Detect which cell encompasses the target text, then output its (X, Y) center coordinate. 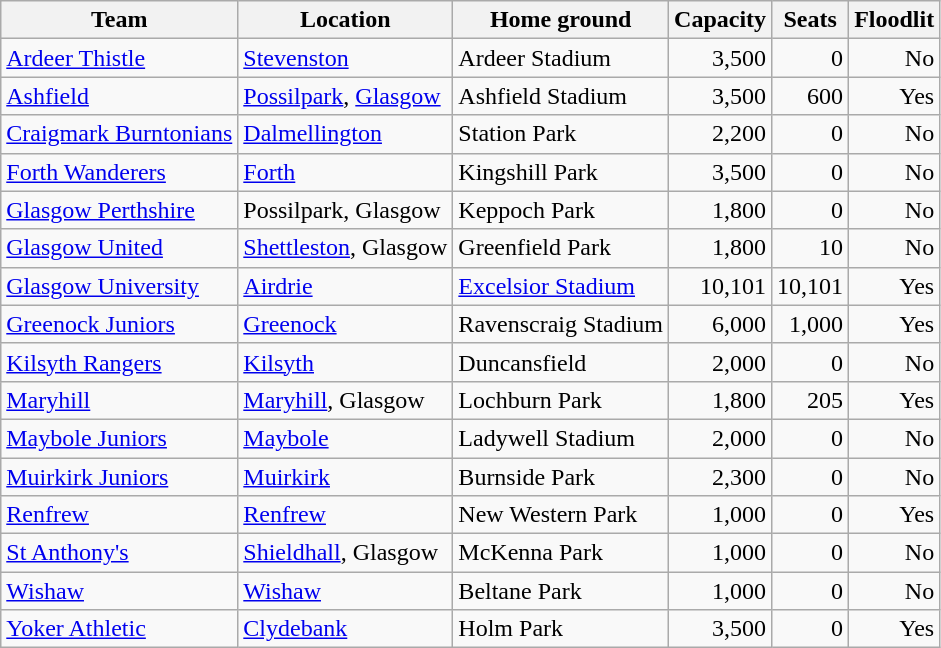
New Western Park (561, 515)
Muirkirk (346, 477)
Beltane Park (561, 591)
Holm Park (561, 629)
Muirkirk Juniors (120, 477)
Lochburn Park (561, 400)
Burnside Park (561, 477)
Maryhill (120, 400)
Floodlit (894, 20)
2,200 (720, 134)
10 (810, 248)
6,000 (720, 324)
Greenock Juniors (120, 324)
Duncansfield (561, 362)
Maybole (346, 438)
Keppoch Park (561, 210)
Glasgow University (120, 286)
Location (346, 20)
Greenfield Park (561, 248)
Ardeer Thistle (120, 58)
McKenna Park (561, 553)
Forth (346, 172)
Kilsyth Rangers (120, 362)
Kingshill Park (561, 172)
Craigmark Burntonians (120, 134)
Seats (810, 20)
Dalmellington (346, 134)
Glasgow Perthshire (120, 210)
Glasgow United (120, 248)
Capacity (720, 20)
2,300 (720, 477)
Clydebank (346, 629)
Maryhill, Glasgow (346, 400)
Excelsior Stadium (561, 286)
Home ground (561, 20)
Shieldhall, Glasgow (346, 553)
600 (810, 96)
Airdrie (346, 286)
Shettleston, Glasgow (346, 248)
St Anthony's (120, 553)
Maybole Juniors (120, 438)
Ashfield (120, 96)
Greenock (346, 324)
Kilsyth (346, 362)
205 (810, 400)
Yoker Athletic (120, 629)
Station Park (561, 134)
Team (120, 20)
Ardeer Stadium (561, 58)
Stevenston (346, 58)
Forth Wanderers (120, 172)
Ashfield Stadium (561, 96)
Ladywell Stadium (561, 438)
Ravenscraig Stadium (561, 324)
